Search for the cell housing the specified text and yield its [X, Y] center coordinate. 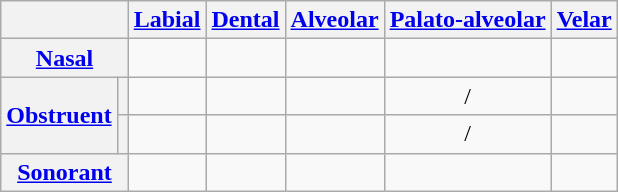
Obstruent [59, 115]
Nasal [64, 58]
Sonorant [64, 172]
Dental [246, 20]
Alveolar [334, 20]
Palato-alveolar [468, 20]
Velar [584, 20]
Labial [167, 20]
